Scan for the cell matching the given text and deliver its [X, Y] coordinate at center. 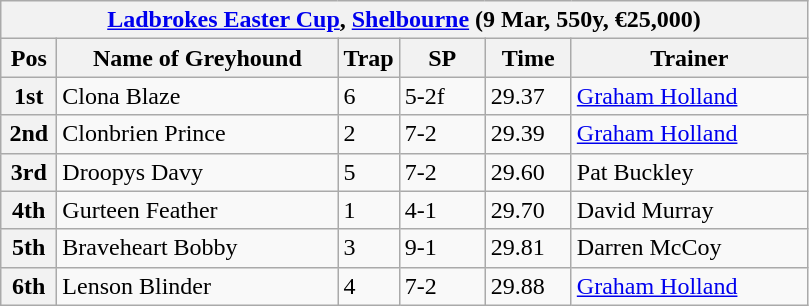
Trap [368, 58]
29.70 [528, 210]
Pos [29, 58]
Gurteen Feather [198, 210]
1st [29, 96]
1 [368, 210]
9-1 [442, 248]
SP [442, 58]
Time [528, 58]
29.37 [528, 96]
3rd [29, 172]
29.81 [528, 248]
David Murray [689, 210]
5 [368, 172]
2nd [29, 134]
Clona Blaze [198, 96]
29.60 [528, 172]
Lenson Blinder [198, 286]
Braveheart Bobby [198, 248]
Clonbrien Prince [198, 134]
2 [368, 134]
Ladbrokes Easter Cup, Shelbourne (9 Mar, 550y, €25,000) [404, 20]
3 [368, 248]
6 [368, 96]
29.39 [528, 134]
5th [29, 248]
4 [368, 286]
29.88 [528, 286]
6th [29, 286]
4-1 [442, 210]
Darren McCoy [689, 248]
Droopys Davy [198, 172]
Pat Buckley [689, 172]
Name of Greyhound [198, 58]
Trainer [689, 58]
4th [29, 210]
5-2f [442, 96]
